Return the (x, y) coordinate for the center point of the cell that contains the specified text.  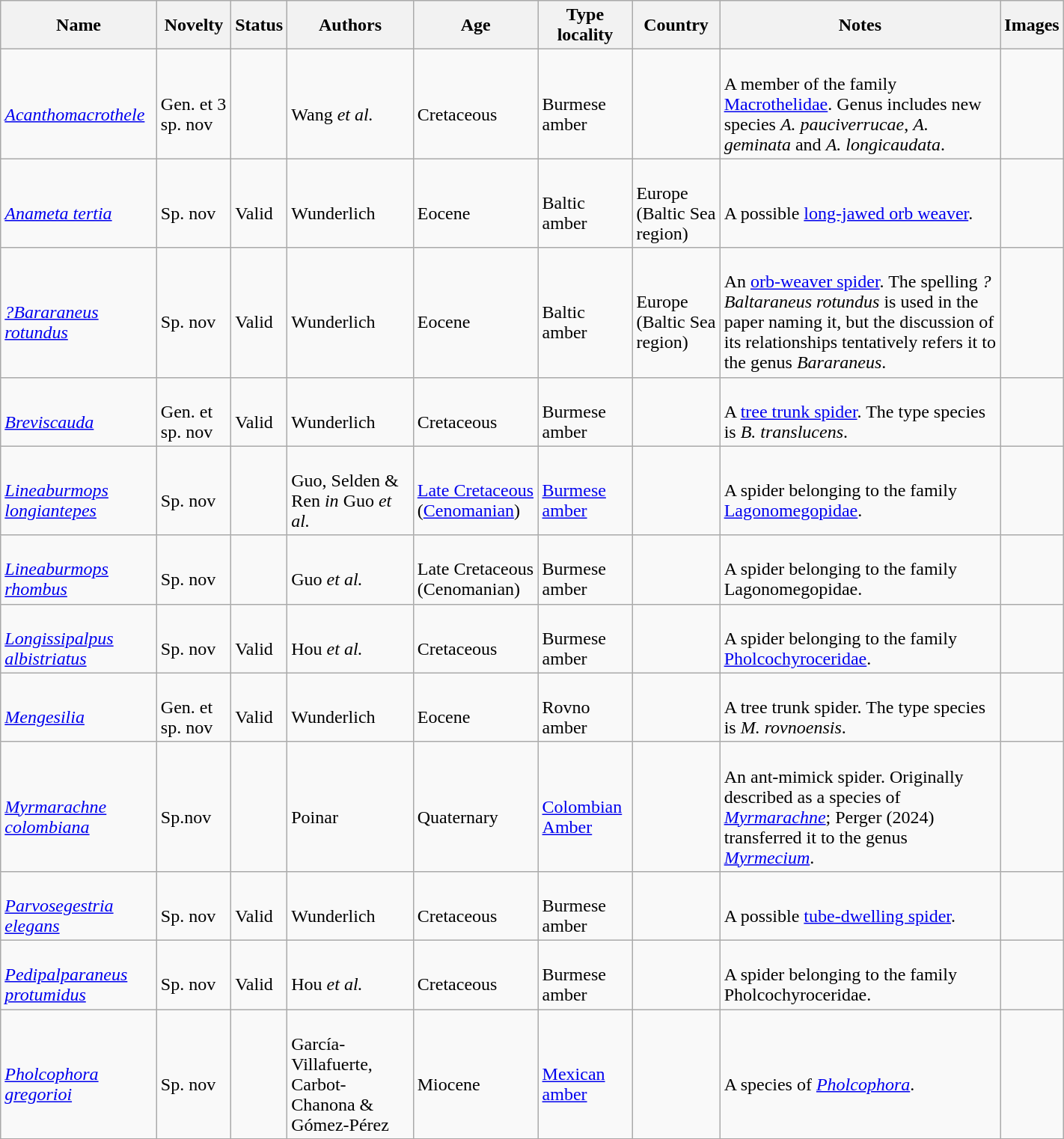
Wang et al. (350, 104)
A member of the family Macrothelidae. Genus includes new species A. pauciverrucae, A. geminata and A. longicaudata. (860, 104)
Rovno amber (585, 707)
A species of Pholcophora. (860, 1073)
Myrmarachne colombiana (79, 807)
A tree trunk spider. The type species is M. rovnoensis. (860, 707)
Country (676, 25)
Miocene (476, 1073)
Lineaburmops longiantepes (79, 491)
Images (1032, 25)
García-Villafuerte, Carbot-Chanona & Gómez-Pérez (350, 1073)
Quaternary (476, 807)
Status (259, 25)
Notes (860, 25)
Novelty (193, 25)
A tree trunk spider. The type species is B. translucens. (860, 412)
Longissipalpus albistriatus (79, 638)
Pedipalparaneus protumidus (79, 974)
Anameta tertia (79, 204)
Guo, Selden & Ren in Guo et al. (350, 491)
Pholcophora gregorioi (79, 1073)
Sp.nov (193, 807)
Authors (350, 25)
Breviscauda (79, 412)
Gen. et 3 sp. nov (193, 104)
Parvosegestria elegans (79, 906)
Mexican amber (585, 1073)
Guo et al. (350, 569)
A possible long-jawed orb weaver. (860, 204)
Colombian Amber (585, 807)
A possible tube-dwelling spider. (860, 906)
An ant-mimick spider. Originally described as a species of Myrmarachne; Perger (2024) transferred it to the genus Myrmecium. (860, 807)
Lineaburmops rhombus (79, 569)
Type locality (585, 25)
Name (79, 25)
Acanthomacrothele (79, 104)
Age (476, 25)
Poinar (350, 807)
?Bararaneus rotundus (79, 313)
Mengesilia (79, 707)
